Determine the [X, Y] coordinate at the center of the cell enclosing the given text.  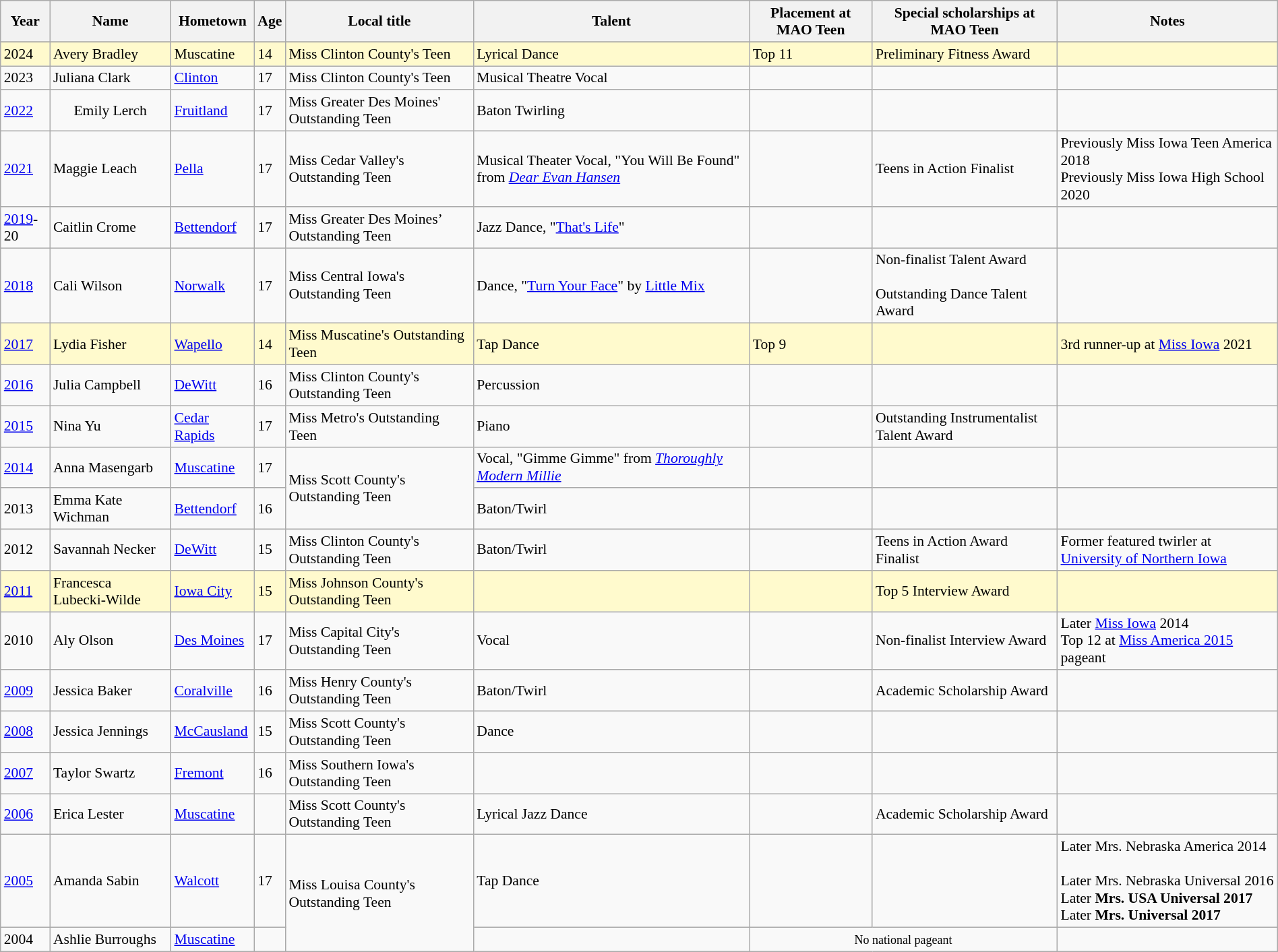
Later Mrs. Nebraska America 2014 Later Mrs. Nebraska Universal 2016Later Mrs. USA Universal 2017Later Mrs. Universal 2017 [1167, 881]
Notes [1167, 22]
Jazz Dance, "That's Life" [611, 228]
McCausland [212, 732]
Cedar Rapids [212, 426]
Clinton [212, 78]
Non-finalist Talent AwardOutstanding Dance Talent Award [965, 286]
Top 5 Interview Award [965, 592]
Miss Cedar Valley's Outstanding Teen [379, 169]
Julia Campbell [111, 385]
Hometown [212, 22]
Cali Wilson [111, 286]
2021 [26, 169]
2016 [26, 385]
Wapello [212, 344]
Miss Greater Des Moines’ Outstanding Teen [379, 228]
2013 [26, 509]
Later Miss Iowa 2014Top 12 at Miss America 2015 pageant [1167, 641]
2012 [26, 550]
Miss Henry County's Outstanding Teen [379, 691]
Year [26, 22]
Caitlin Crome [111, 228]
Local title [379, 22]
Fruitland [212, 110]
No national pageant [903, 940]
Lyrical Dance [611, 54]
Non-finalist Interview Award [965, 641]
Miss Metro's Outstanding Teen [379, 426]
Previously Miss Iowa Teen America 2018Previously Miss Iowa High School 2020 [1167, 169]
Miss Capital City's Outstanding Teen [379, 641]
Lyrical Jazz Dance [611, 814]
Ashlie Burroughs [111, 940]
2015 [26, 426]
2010 [26, 641]
2019-20 [26, 228]
Teens in Action Award Finalist [965, 550]
2009 [26, 691]
Vocal [611, 641]
Dance [611, 732]
Former featured twirler at University of Northern Iowa [1167, 550]
2024 [26, 54]
2007 [26, 773]
Talent [611, 22]
Emma Kate Wichman [111, 509]
Des Moines [212, 641]
Piano [611, 426]
Norwalk [212, 286]
2023 [26, 78]
Miss Southern Iowa's Outstanding Teen [379, 773]
Preliminary Fitness Award [965, 54]
Dance, "Turn Your Face" by Little Mix [611, 286]
2018 [26, 286]
Baton Twirling [611, 110]
Miss Greater Des Moines' Outstanding Teen [379, 110]
Lydia Fisher [111, 344]
Outstanding Instrumentalist Talent Award [965, 426]
2004 [26, 940]
2008 [26, 732]
Name [111, 22]
Teens in Action Finalist [965, 169]
Aly Olson [111, 641]
Age [270, 22]
Percussion [611, 385]
Miss Louisa County's Outstanding Teen [379, 893]
Miss Muscatine's Outstanding Teen [379, 344]
Top 11 [811, 54]
2014 [26, 468]
Jessica Baker [111, 691]
Musical Theater Vocal, "You Will Be Found" from Dear Evan Hansen [611, 169]
Emily Lerch [111, 110]
Coralville [212, 691]
Anna Masengarb [111, 468]
Taylor Swartz [111, 773]
2017 [26, 344]
Top 9 [811, 344]
Juliana Clark [111, 78]
Francesca Lubecki-Wilde [111, 592]
2011 [26, 592]
Jessica Jennings [111, 732]
Miss Johnson County's Outstanding Teen [379, 592]
Avery Bradley [111, 54]
2005 [26, 881]
Savannah Necker [111, 550]
Placement at MAO Teen [811, 22]
2022 [26, 110]
Miss Central Iowa's Outstanding Teen [379, 286]
Musical Theatre Vocal [611, 78]
2006 [26, 814]
Vocal, "Gimme Gimme" from Thoroughly Modern Millie [611, 468]
Fremont [212, 773]
Iowa City [212, 592]
Walcott [212, 881]
Pella [212, 169]
Maggie Leach [111, 169]
Amanda Sabin [111, 881]
Erica Lester [111, 814]
Nina Yu [111, 426]
Special scholarships at MAO Teen [965, 22]
3rd runner-up at Miss Iowa 2021 [1167, 344]
